Return (x, y) of the center of cell containing provided text 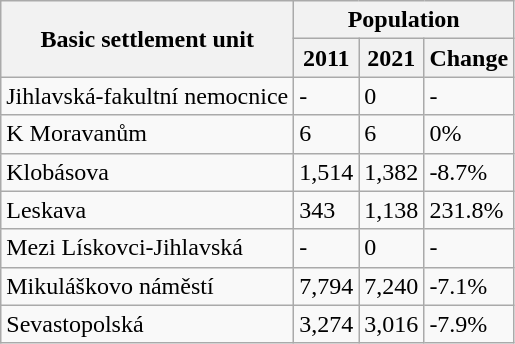
343 (326, 210)
-8.7% (469, 172)
-7.9% (469, 324)
2021 (392, 58)
1,514 (326, 172)
7,240 (392, 286)
1,138 (392, 210)
-7.1% (469, 286)
3,274 (326, 324)
Mezi Lískovci-Jihlavská (148, 248)
Basic settlement unit (148, 39)
Klobásova (148, 172)
Mikuláškovo náměstí (148, 286)
K Moravanům (148, 134)
Change (469, 58)
Leskava (148, 210)
Jihlavská-fakultní nemocnice (148, 96)
3,016 (392, 324)
Sevastopolská (148, 324)
0% (469, 134)
1,382 (392, 172)
Population (404, 20)
7,794 (326, 286)
231.8% (469, 210)
2011 (326, 58)
